Detect which cell encompasses the target text, then output its (x, y) center coordinate. 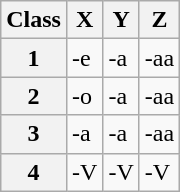
-e (84, 58)
3 (34, 134)
Y (121, 20)
Class (34, 20)
2 (34, 96)
Z (159, 20)
X (84, 20)
4 (34, 172)
-o (84, 96)
1 (34, 58)
